Identify which cell holds the provided text, then report its (x, y) central coordinate. 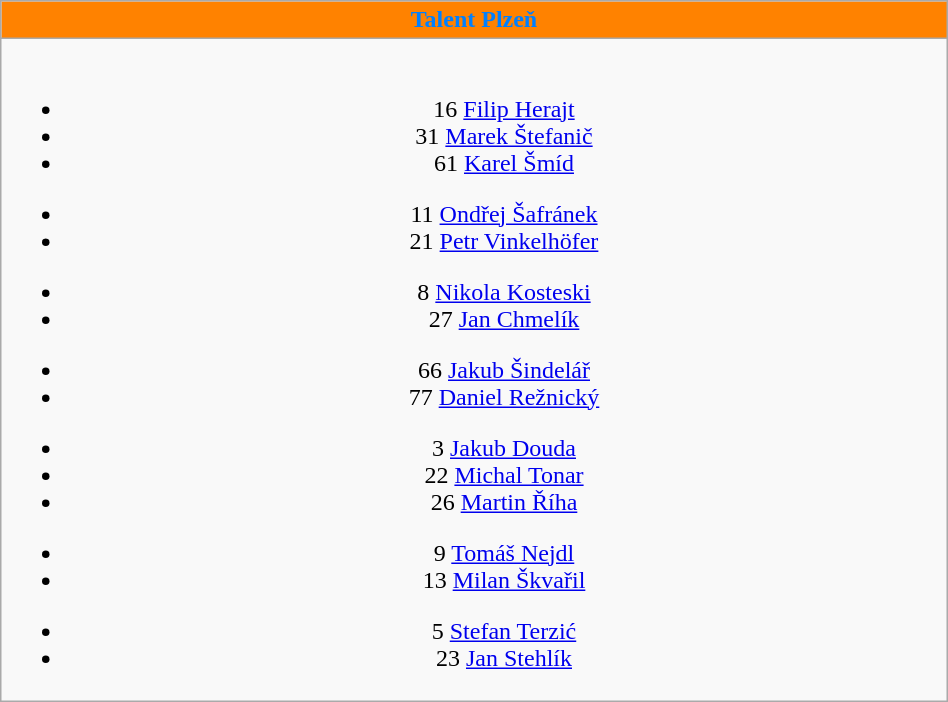
Talent Plzeň (474, 20)
